Find where the given text appears and provide that cell's center as (x, y) coordinate. 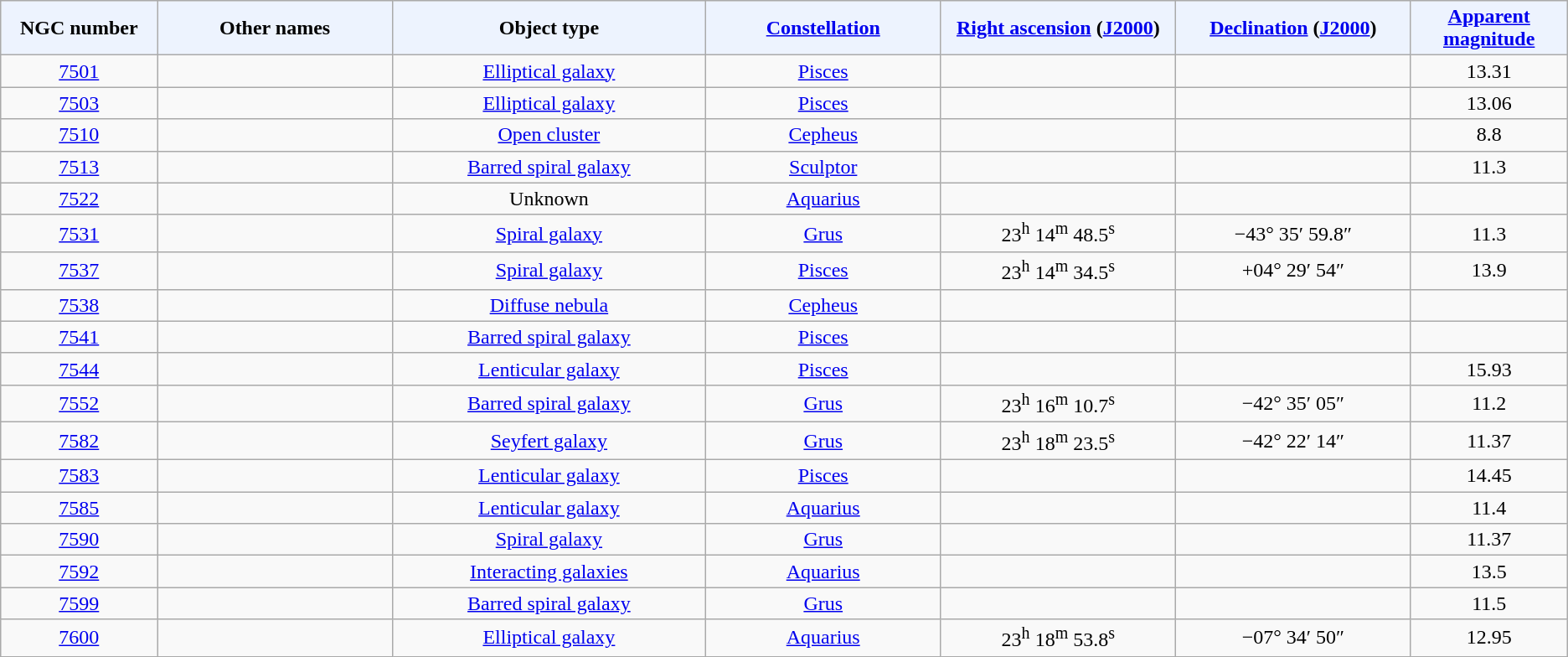
11.4 (1489, 508)
23h 14m 48.5s (1059, 233)
NGC number (79, 28)
23h 14m 34.5s (1059, 272)
12.95 (1489, 639)
23h 18m 53.8s (1059, 639)
7501 (79, 71)
Declination (J2000) (1293, 28)
7599 (79, 603)
23h 16m 10.7s (1059, 404)
13.9 (1489, 272)
7600 (79, 639)
−43° 35′ 59.8″ (1293, 233)
7531 (79, 233)
11.5 (1489, 603)
13.31 (1489, 71)
7510 (79, 135)
−42° 22′ 14″ (1293, 441)
7590 (79, 540)
7544 (79, 369)
7522 (79, 199)
11.2 (1489, 404)
Seyfert galaxy (549, 441)
Diffuse nebula (549, 305)
Right ascension (J2000) (1059, 28)
13.5 (1489, 572)
7537 (79, 272)
−07° 34′ 50″ (1293, 639)
7538 (79, 305)
14.45 (1489, 476)
Other names (275, 28)
7592 (79, 572)
Unknown (549, 199)
Constellation (823, 28)
+04° 29′ 54″ (1293, 272)
7503 (79, 103)
7583 (79, 476)
23h 18m 23.5s (1059, 441)
15.93 (1489, 369)
7585 (79, 508)
Sculptor (823, 167)
Open cluster (549, 135)
Object type (549, 28)
Interacting galaxies (549, 572)
7541 (79, 337)
7513 (79, 167)
8.8 (1489, 135)
7552 (79, 404)
7582 (79, 441)
13.06 (1489, 103)
Apparent magnitude (1489, 28)
−42° 35′ 05″ (1293, 404)
